Find where the given text appears and provide that cell's center as (X, Y) coordinate. 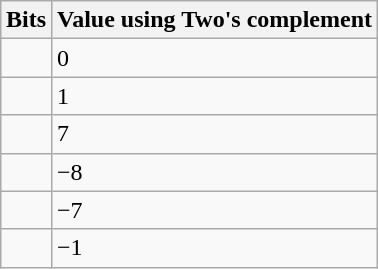
Value using Two's complement (215, 20)
Bits (26, 20)
0 (215, 58)
7 (215, 134)
−1 (215, 248)
−8 (215, 172)
−7 (215, 210)
1 (215, 96)
